Find where the given text appears and provide that cell's center as (x, y) coordinate. 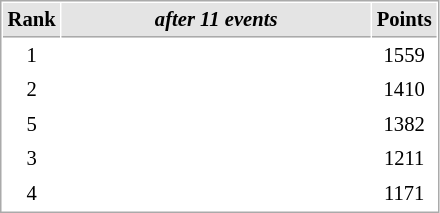
1559 (404, 56)
1410 (404, 90)
5 (32, 124)
4 (32, 194)
Points (404, 20)
after 11 events (216, 20)
2 (32, 90)
1211 (404, 158)
1382 (404, 124)
3 (32, 158)
Rank (32, 20)
1 (32, 56)
1171 (404, 194)
